From the cell containing the given text, extract its center point as (X, Y) coordinate. 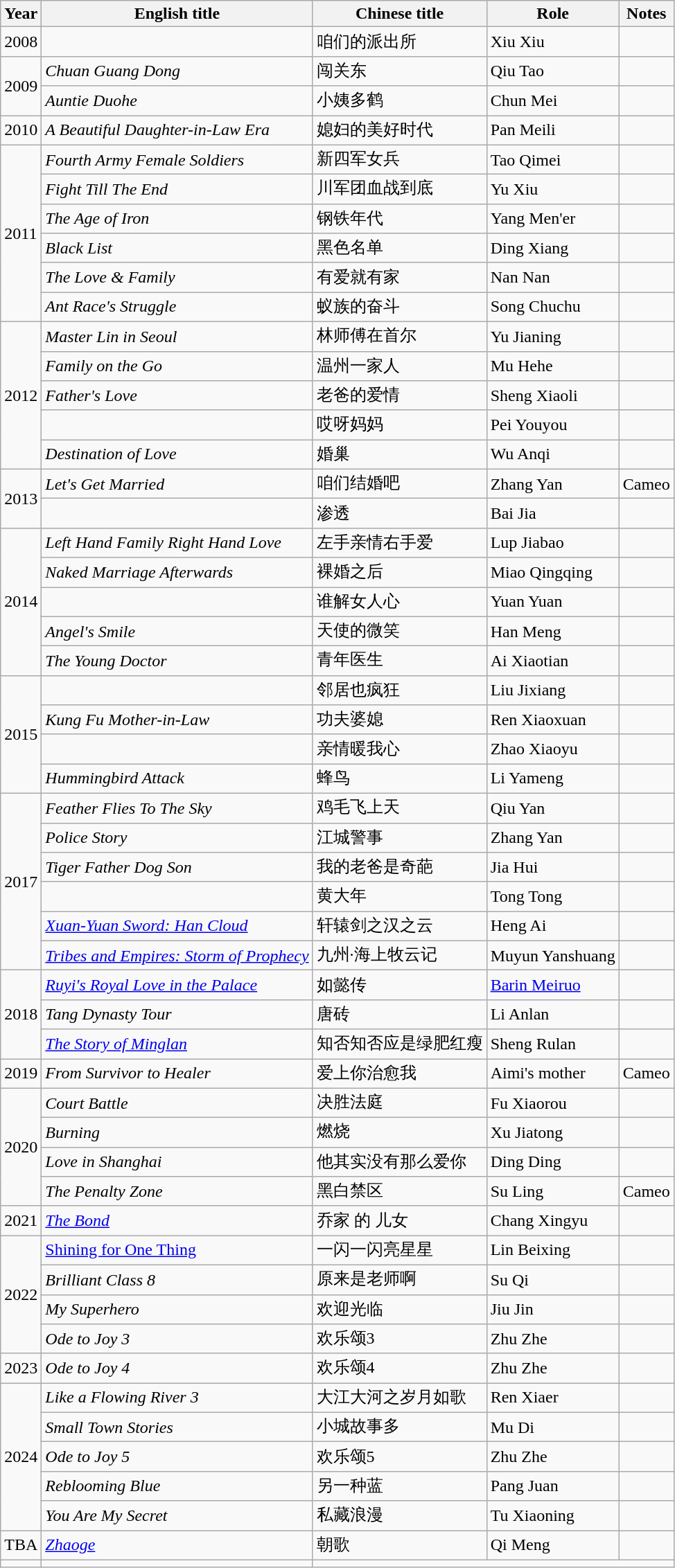
The Bond (177, 1220)
Angel's Smile (177, 632)
Tao Qimei (553, 159)
2020 (21, 1147)
2014 (21, 601)
Xiu Xiu (553, 42)
Qi Meng (553, 1546)
Han Meng (553, 632)
Li Anlan (553, 1014)
My Superhero (177, 1309)
Yu Jianing (553, 337)
Auntie Duohe (177, 101)
2024 (21, 1457)
Su Qi (553, 1280)
Ding Xiang (553, 248)
Brilliant Class 8 (177, 1280)
亲情暖我心 (399, 749)
Small Town Stories (177, 1427)
Ode to Joy 4 (177, 1369)
Aimi's mother (553, 1073)
咱们结婚吧 (399, 483)
The Story of Minglan (177, 1044)
鸡毛飞上天 (399, 808)
原来是老师啊 (399, 1280)
2021 (21, 1220)
2022 (21, 1294)
Feather Flies To The Sky (177, 808)
Left Hand Family Right Hand Love (177, 543)
温州一家人 (399, 366)
TBA (21, 1546)
Bai Jia (553, 514)
Ren Xiaoxuan (553, 720)
Xuan-Yuan Sword: Han Cloud (177, 927)
林师傅在首尔 (399, 337)
新四军女兵 (399, 159)
Mu Hehe (553, 366)
欢乐颂5 (399, 1457)
2011 (21, 233)
Tong Tong (553, 896)
Tang Dynasty Tour (177, 1014)
渗透 (399, 514)
媳妇的美好时代 (399, 130)
Destination of Love (177, 454)
Role (553, 14)
Chang Xingyu (553, 1220)
唐砖 (399, 1014)
左手亲情右手爱 (399, 543)
Ding Ding (553, 1162)
2023 (21, 1369)
欢乐颂4 (399, 1369)
Notes (646, 14)
Yang Men'er (553, 219)
Burning (177, 1133)
有爱就有家 (399, 277)
Muyun Yanshuang (553, 956)
Zhaoge (177, 1546)
2018 (21, 1015)
小姨多鹤 (399, 101)
The Age of Iron (177, 219)
Fu Xiaorou (553, 1103)
The Penalty Zone (177, 1191)
川军团血战到底 (399, 190)
闯关东 (399, 71)
Pan Meili (553, 130)
You Are My Secret (177, 1515)
欢乐颂3 (399, 1339)
2010 (21, 130)
青年医生 (399, 661)
Lup Jiabao (553, 543)
Yu Xiu (553, 190)
轩辕剑之汉之云 (399, 927)
Chuan Guang Dong (177, 71)
九州·海上牧云记 (399, 956)
蜂鸟 (399, 778)
Like a Flowing River 3 (177, 1398)
The Young Doctor (177, 661)
功夫婆媳 (399, 720)
Court Battle (177, 1103)
English title (177, 14)
婚巢 (399, 454)
天使的微笑 (399, 632)
Jia Hui (553, 867)
Ren Xiaer (553, 1398)
Heng Ai (553, 927)
乔家 的 儿女 (399, 1220)
邻居也疯狂 (399, 690)
Chun Mei (553, 101)
一闪一闪亮星星 (399, 1251)
裸婚之后 (399, 572)
燃烧 (399, 1133)
Yuan Yuan (553, 603)
Jiu Jin (553, 1309)
Chinese title (399, 14)
2017 (21, 881)
朝歌 (399, 1546)
老爸的爱情 (399, 396)
哎呀妈妈 (399, 425)
Ai Xiaotian (553, 661)
Hummingbird Attack (177, 778)
另一种蓝 (399, 1486)
Police Story (177, 838)
2009 (21, 86)
蚁族的奋斗 (399, 308)
江城警事 (399, 838)
Reblooming Blue (177, 1486)
A Beautiful Daughter-in-Law Era (177, 130)
爱上你治愈我 (399, 1073)
钢铁年代 (399, 219)
Naked Marriage Afterwards (177, 572)
我的老爸是奇葩 (399, 867)
Sheng Xiaoli (553, 396)
Ode to Joy 5 (177, 1457)
决胜法庭 (399, 1103)
Tu Xiaoning (553, 1515)
Ant Race's Struggle (177, 308)
黑色名单 (399, 248)
Father's Love (177, 396)
Let's Get Married (177, 483)
Miao Qingqing (553, 572)
Li Yameng (553, 778)
Zhao Xiaoyu (553, 749)
Su Ling (553, 1191)
2012 (21, 395)
Fight Till The End (177, 190)
大江大河之岁月如歌 (399, 1398)
2013 (21, 499)
Master Lin in Seoul (177, 337)
Fourth Army Female Soldiers (177, 159)
谁解女人心 (399, 603)
Love in Shanghai (177, 1162)
From Survivor to Healer (177, 1073)
Barin Meiruo (553, 985)
Family on the Go (177, 366)
2008 (21, 42)
Kung Fu Mother-in-Law (177, 720)
Ode to Joy 3 (177, 1339)
2015 (21, 734)
黄大年 (399, 896)
Ruyi's Royal Love in the Palace (177, 985)
2019 (21, 1073)
Tribes and Empires: Storm of Prophecy (177, 956)
如懿传 (399, 985)
Black List (177, 248)
Lin Beixing (553, 1251)
小城故事多 (399, 1427)
Xu Jiatong (553, 1133)
Pang Juan (553, 1486)
Nan Nan (553, 277)
Pei Youyou (553, 425)
知否知否应是绿肥红瘦 (399, 1044)
黑白禁区 (399, 1191)
Qiu Yan (553, 808)
Year (21, 14)
Tiger Father Dog Son (177, 867)
私藏浪漫 (399, 1515)
欢迎光临 (399, 1309)
Qiu Tao (553, 71)
咱们的派出所 (399, 42)
Liu Jixiang (553, 690)
Shining for One Thing (177, 1251)
他其实没有那么爱你 (399, 1162)
Sheng Rulan (553, 1044)
Wu Anqi (553, 454)
Song Chuchu (553, 308)
The Love & Family (177, 277)
Mu Di (553, 1427)
